Search for the cell housing the specified text and yield its [x, y] center coordinate. 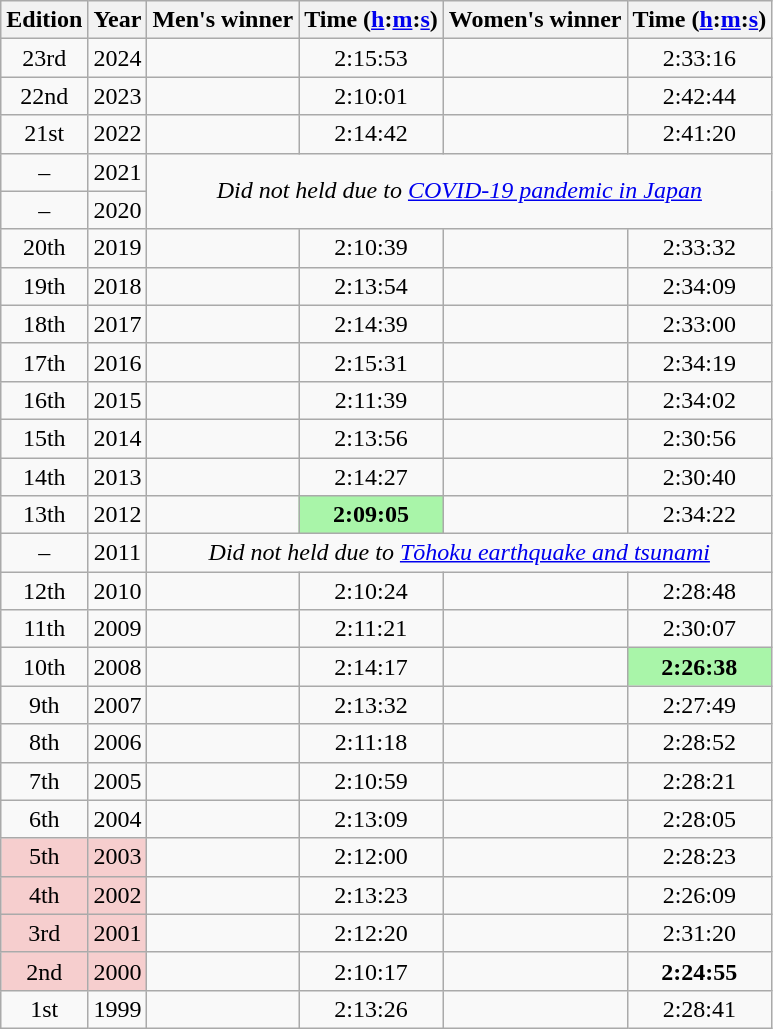
2:28:41 [700, 1009]
2:27:49 [700, 705]
Women's winner [535, 20]
Did not held due to COVID-19 pandemic in Japan [460, 191]
2:34:02 [700, 400]
14th [44, 477]
2:14:17 [372, 667]
2:34:22 [700, 515]
2015 [118, 400]
2:28:23 [700, 857]
1st [44, 1009]
2:10:01 [372, 96]
2004 [118, 819]
2:13:23 [372, 895]
23rd [44, 58]
2:33:00 [700, 324]
2:30:07 [700, 629]
2:10:17 [372, 971]
2006 [118, 743]
2:09:05 [372, 515]
2012 [118, 515]
2008 [118, 667]
2:12:20 [372, 933]
16th [44, 400]
2003 [118, 857]
2009 [118, 629]
2:42:44 [700, 96]
2:13:56 [372, 438]
2:15:31 [372, 362]
2:24:55 [700, 971]
22nd [44, 96]
2011 [118, 553]
2013 [118, 477]
2002 [118, 895]
2000 [118, 971]
2:11:18 [372, 743]
2017 [118, 324]
2019 [118, 248]
2018 [118, 286]
2007 [118, 705]
2:28:48 [700, 591]
2:13:09 [372, 819]
8th [44, 743]
6th [44, 819]
2021 [118, 172]
2:13:54 [372, 286]
2:31:20 [700, 933]
2:34:09 [700, 286]
17th [44, 362]
2001 [118, 933]
1999 [118, 1009]
2:26:38 [700, 667]
2014 [118, 438]
4th [44, 895]
2016 [118, 362]
2:34:19 [700, 362]
2:14:27 [372, 477]
19th [44, 286]
2005 [118, 781]
13th [44, 515]
5th [44, 857]
9th [44, 705]
2020 [118, 210]
3rd [44, 933]
Men's winner [223, 20]
10th [44, 667]
2022 [118, 134]
2023 [118, 96]
2:14:39 [372, 324]
Did not held due to Tōhoku earthquake and tsunami [460, 553]
2:13:32 [372, 705]
12th [44, 591]
2:10:59 [372, 781]
2:26:09 [700, 895]
2024 [118, 58]
2:13:26 [372, 1009]
2:28:52 [700, 743]
Year [118, 20]
2:28:21 [700, 781]
2:30:40 [700, 477]
2:41:20 [700, 134]
2:33:16 [700, 58]
Edition [44, 20]
2nd [44, 971]
20th [44, 248]
2:10:39 [372, 248]
2:11:39 [372, 400]
21st [44, 134]
2:12:00 [372, 857]
2:15:53 [372, 58]
2:11:21 [372, 629]
2:33:32 [700, 248]
2010 [118, 591]
2:10:24 [372, 591]
2:14:42 [372, 134]
18th [44, 324]
2:30:56 [700, 438]
2:28:05 [700, 819]
15th [44, 438]
11th [44, 629]
7th [44, 781]
